Return the (X, Y) coordinate for the center point of the cell that contains the specified text.  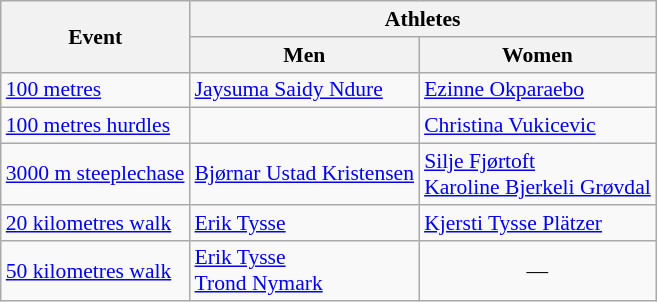
Event (96, 36)
Athletes (423, 19)
Kjersti Tysse Plätzer (538, 223)
Men (305, 55)
50 kilometres walk (96, 270)
20 kilometres walk (96, 223)
100 metres (96, 90)
100 metres hurdles (96, 126)
Silje Fjørtoft Karoline Bjerkeli Grøvdal (538, 174)
Erik TysseTrond Nymark (305, 270)
— (538, 270)
Ezinne Okparaebo (538, 90)
Erik Tysse (305, 223)
Bjørnar Ustad Kristensen (305, 174)
Jaysuma Saidy Ndure (305, 90)
Women (538, 55)
3000 m steeplechase (96, 174)
Christina Vukicevic (538, 126)
